Output the [x, y] coordinate of the center of the cell containing the given text.  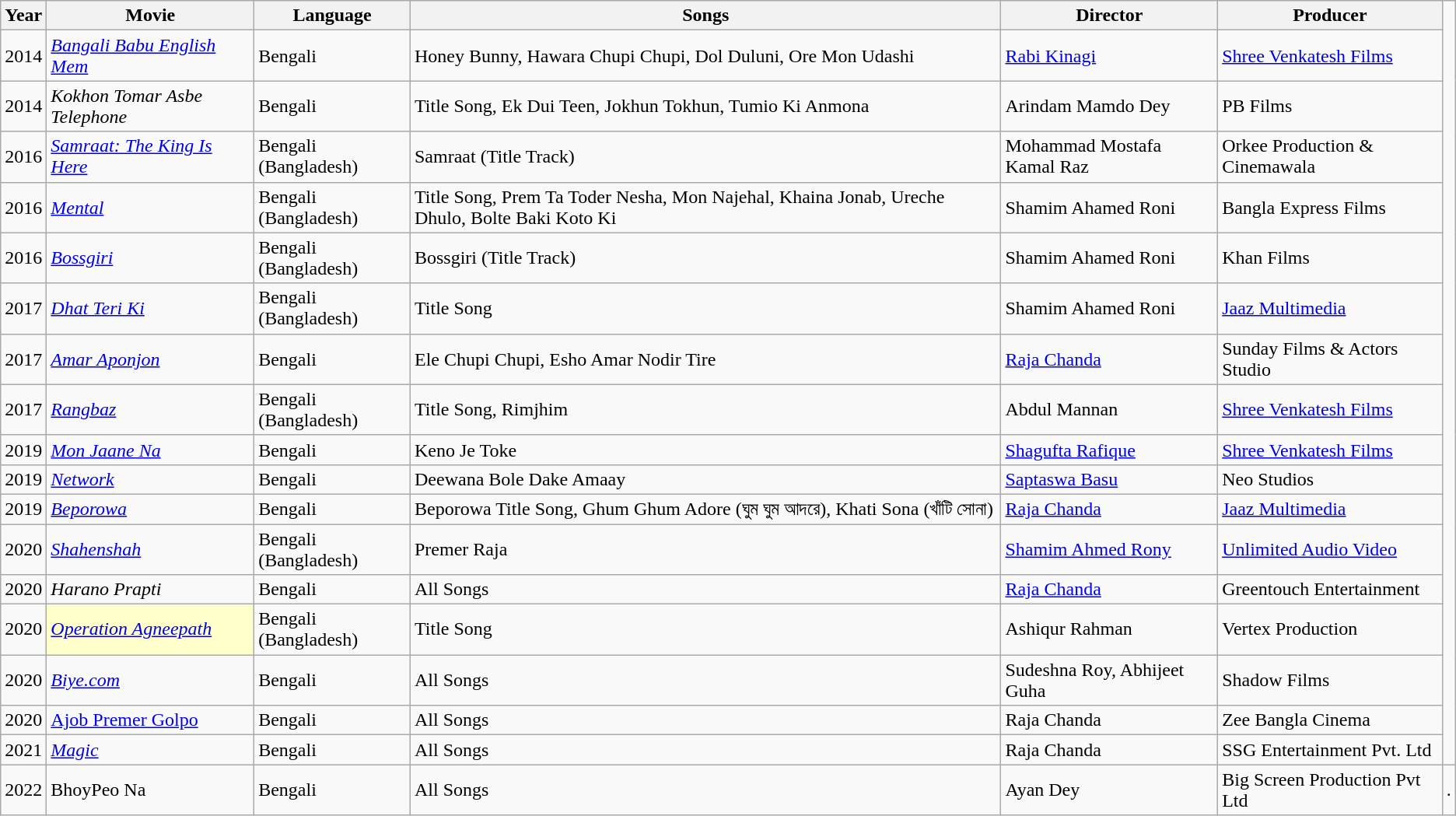
Beporowa [151, 509]
Orkee Production & Cinemawala [1330, 157]
Sunday Films & Actors Studio [1330, 359]
Bossgiri [151, 258]
PB Films [1330, 106]
Language [333, 16]
Mohammad Mostafa Kamal Raz [1109, 157]
Shadow Films [1330, 680]
Operation Agneepath [151, 630]
Mon Jaane Na [151, 450]
Premer Raja [705, 549]
Big Screen Production Pvt Ltd [1330, 790]
Samraat (Title Track) [705, 157]
Zee Bangla Cinema [1330, 720]
Biye.com [151, 680]
Arindam Mamdo Dey [1109, 106]
Keno Je Toke [705, 450]
Title Song, Prem Ta Toder Nesha, Mon Najehal, Khaina Jonab, Ureche Dhulo, Bolte Baki Koto Ki [705, 207]
Harano Prapti [151, 590]
Samraat: The King Is Here [151, 157]
Shamim Ahmed Rony [1109, 549]
Amar Aponjon [151, 359]
Ashiqur Rahman [1109, 630]
Bangla Express Films [1330, 207]
Mental [151, 207]
Director [1109, 16]
Ajob Premer Golpo [151, 720]
Honey Bunny, Hawara Chupi Chupi, Dol Duluni, Ore Mon Udashi [705, 56]
Vertex Production [1330, 630]
Kokhon Tomar Asbe Telephone [151, 106]
Shagufta Rafique [1109, 450]
Title Song, Ek Dui Teen, Jokhun Tokhun, Tumio Ki Anmona [705, 106]
Movie [151, 16]
Bangali Babu English Mem [151, 56]
Bossgiri (Title Track) [705, 258]
Ayan Dey [1109, 790]
Shahenshah [151, 549]
Sudeshna Roy, Abhijeet Guha [1109, 680]
Abdul Mannan [1109, 409]
Producer [1330, 16]
. [1448, 790]
Rangbaz [151, 409]
SSG Entertainment Pvt. Ltd [1330, 750]
2021 [23, 750]
2022 [23, 790]
Deewana Bole Dake Amaay [705, 479]
Greentouch Entertainment [1330, 590]
Beporowa Title Song, Ghum Ghum Adore (ঘুম ঘুম আদরে), Khati Sona (খাঁটি সোনা) [705, 509]
Year [23, 16]
Network [151, 479]
Songs [705, 16]
Unlimited Audio Video [1330, 549]
Dhat Teri Ki [151, 308]
BhoyPeo Na [151, 790]
Ele Chupi Chupi, Esho Amar Nodir Tire [705, 359]
Magic [151, 750]
Rabi Kinagi [1109, 56]
Title Song, Rimjhim [705, 409]
Saptaswa Basu [1109, 479]
Neo Studios [1330, 479]
Khan Films [1330, 258]
